Extract the (x, y) coordinate from the center of the cell holding the provided text.  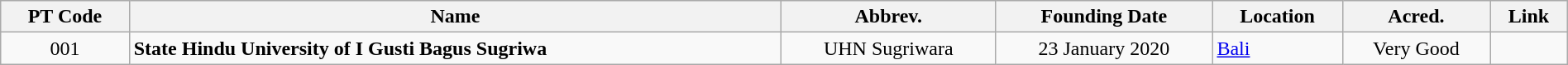
Bali (1277, 48)
23 January 2020 (1104, 48)
Founding Date (1104, 17)
001 (65, 48)
Acred. (1416, 17)
UHN Sugriwara (888, 48)
State Hindu University of I Gusti Bagus Sugriwa (455, 48)
Name (455, 17)
Very Good (1416, 48)
PT Code (65, 17)
Link (1528, 17)
Abbrev. (888, 17)
Location (1277, 17)
